Output the [x, y] coordinate of the center of the cell containing the given text.  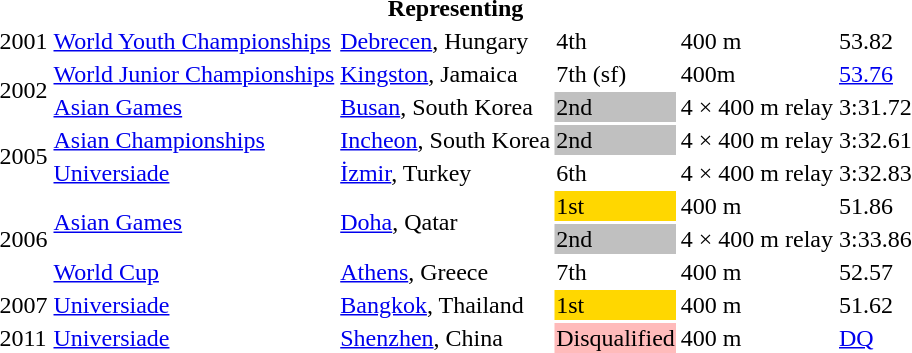
7th (sf) [616, 74]
7th [616, 272]
Debrecen, Hungary [446, 41]
World Cup [194, 272]
400m [756, 74]
World Youth Championships [194, 41]
World Junior Championships [194, 74]
Bangkok, Thailand [446, 305]
Kingston, Jamaica [446, 74]
Asian Championships [194, 140]
6th [616, 173]
Disqualified [616, 338]
Busan, South Korea [446, 107]
Doha, Qatar [446, 222]
Athens, Greece [446, 272]
İzmir, Turkey [446, 173]
4th [616, 41]
Incheon, South Korea [446, 140]
Shenzhen, China [446, 338]
